Capture the cell that displays the provided text and extract its (x, y) central coordinate. 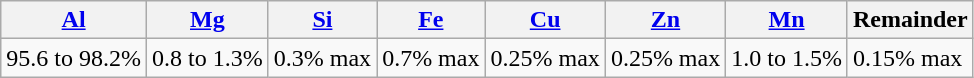
0.3% max (322, 58)
Si (322, 20)
95.6 to 98.2% (74, 58)
Cu (545, 20)
Mn (787, 20)
0.8 to 1.3% (207, 58)
Fe (431, 20)
0.15% max (910, 58)
Remainder (910, 20)
Al (74, 20)
1.0 to 1.5% (787, 58)
Zn (665, 20)
Mg (207, 20)
0.7% max (431, 58)
